Capture the cell that displays the provided text and extract its [x, y] central coordinate. 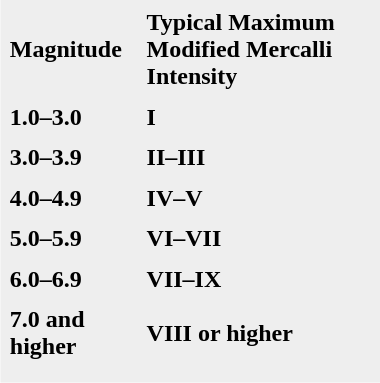
I [258, 117]
VIII or higher [258, 334]
4.0–4.9 [71, 198]
IV–V [258, 198]
Magnitude [71, 49]
5.0–5.9 [71, 238]
6.0–6.9 [71, 279]
VII–IX [258, 279]
7.0 and higher [71, 334]
Typical Maximum Modified Mercalli Intensity [258, 49]
1.0–3.0 [71, 117]
II–III [258, 158]
3.0–3.9 [71, 158]
VI–VII [258, 238]
